Determine the [x, y] coordinate at the center of the cell enclosing the given text.  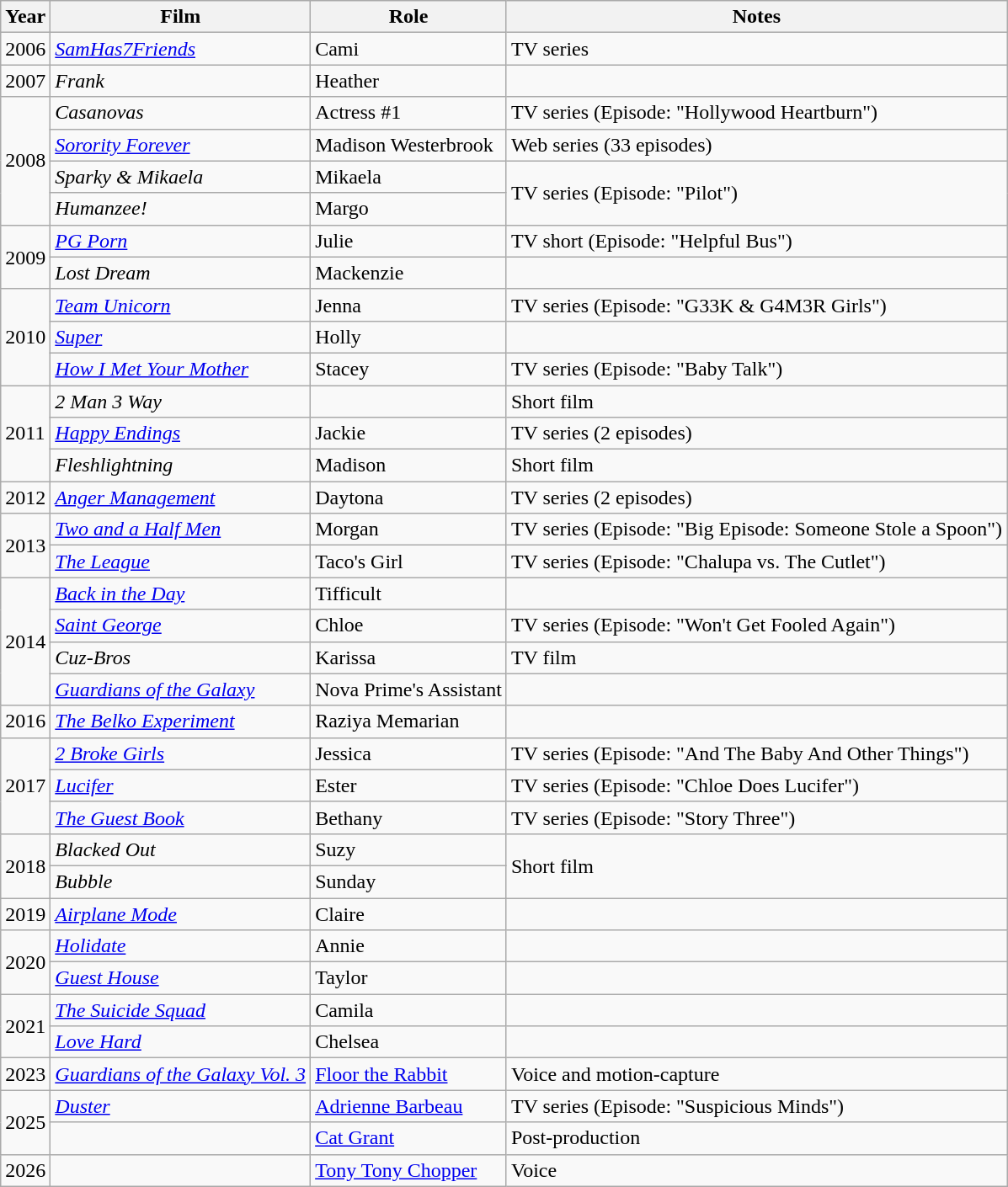
Lost Dream [180, 273]
2007 [25, 81]
Heather [409, 81]
Two and a Half Men [180, 530]
2017 [25, 785]
Daytona [409, 498]
Guardians of the Galaxy [180, 689]
Guardians of the Galaxy Vol. 3 [180, 1074]
TV film [756, 657]
Bubble [180, 881]
Sparky & Mikaela [180, 177]
Back in the Day [180, 593]
Duster [180, 1106]
Humanzee! [180, 209]
Holly [409, 337]
2020 [25, 962]
Jenna [409, 305]
Anger Management [180, 498]
Nova Prime's Assistant [409, 689]
Karissa [409, 657]
2012 [25, 498]
2026 [25, 1170]
TV series (Episode: "Suspicious Minds") [756, 1106]
Annie [409, 946]
Love Hard [180, 1042]
Tony Tony Chopper [409, 1170]
Cami [409, 49]
How I Met Your Mother [180, 369]
Madison [409, 466]
Fleshlightning [180, 466]
Chelsea [409, 1042]
Team Unicorn [180, 305]
TV series (Episode: "Hollywood Heartburn") [756, 113]
Jessica [409, 753]
TV series (Episode: "Pilot") [756, 193]
2018 [25, 865]
Actress #1 [409, 113]
Role [409, 17]
2016 [25, 721]
2009 [25, 257]
Year [25, 17]
Film [180, 17]
The Guest Book [180, 817]
The Suicide Squad [180, 1010]
Cat Grant [409, 1138]
Lucifer [180, 785]
TV series (Episode: "G33K & G4M3R Girls") [756, 305]
Claire [409, 913]
Adrienne Barbeau [409, 1106]
TV series (Episode: "And The Baby And Other Things") [756, 753]
Tifficult [409, 593]
Voice [756, 1170]
Morgan [409, 530]
2006 [25, 49]
Suzy [409, 849]
Jackie [409, 434]
2013 [25, 546]
2023 [25, 1074]
Madison Westerbrook [409, 145]
Margo [409, 209]
TV series (Episode: "Story Three") [756, 817]
2 Broke Girls [180, 753]
TV series (Episode: "Big Episode: Someone Stole a Spoon") [756, 530]
TV series (Episode: "Chalupa vs. The Cutlet") [756, 562]
Camila [409, 1010]
Raziya Memarian [409, 721]
TV series (Episode: "Chloe Does Lucifer") [756, 785]
Airplane Mode [180, 913]
Sorority Forever [180, 145]
2011 [25, 434]
TV series (Episode: "Won't Get Fooled Again") [756, 625]
Floor the Rabbit [409, 1074]
2014 [25, 641]
Ester [409, 785]
Web series (33 episodes) [756, 145]
Cuz-Bros [180, 657]
2010 [25, 337]
Guest House [180, 978]
PG Porn [180, 241]
Blacked Out [180, 849]
Post-production [756, 1138]
Frank [180, 81]
Taylor [409, 978]
Holidate [180, 946]
Mackenzie [409, 273]
The Belko Experiment [180, 721]
Julie [409, 241]
TV series [756, 49]
TV series (Episode: "Baby Talk") [756, 369]
Mikaela [409, 177]
Chloe [409, 625]
2019 [25, 913]
2025 [25, 1122]
The League [180, 562]
Notes [756, 17]
2 Man 3 Way [180, 402]
Casanovas [180, 113]
Saint George [180, 625]
Bethany [409, 817]
Stacey [409, 369]
Happy Endings [180, 434]
2008 [25, 161]
2021 [25, 1026]
Sunday [409, 881]
Voice and motion-capture [756, 1074]
TV short (Episode: "Helpful Bus") [756, 241]
Taco's Girl [409, 562]
SamHas7Friends [180, 49]
Super [180, 337]
